Return the [x, y] coordinate for the center point of the cell that contains the specified text.  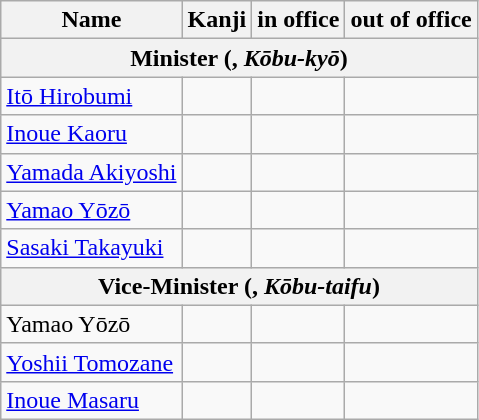
Name [92, 20]
Kanji [217, 20]
Inoue Masaru [92, 400]
Itō Hirobumi [92, 96]
in office [298, 20]
Minister (, Kōbu-kyō) [239, 58]
Sasaki Takayuki [92, 248]
Yamada Akiyoshi [92, 172]
Inoue Kaoru [92, 134]
Vice-Minister (, Kōbu-taifu) [239, 286]
out of office [411, 20]
Yoshii Tomozane [92, 362]
